From the cell containing the given text, extract its center point as (X, Y) coordinate. 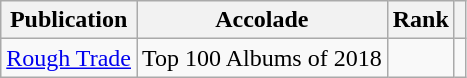
Rough Trade (69, 58)
Publication (69, 20)
Accolade (262, 20)
Rank (420, 20)
Top 100 Albums of 2018 (262, 58)
